Determine the (X, Y) coordinate at the center of the cell enclosing the given text.  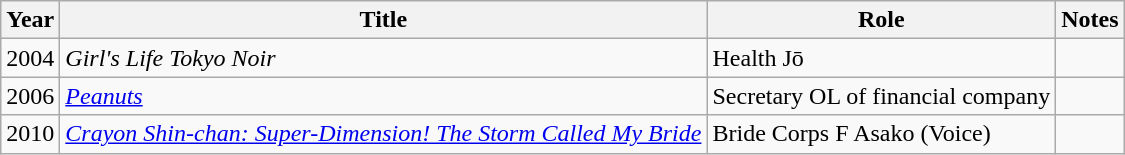
2004 (30, 58)
Girl's Life Tokyo Noir (384, 58)
Secretary OL of financial company (882, 96)
Role (882, 20)
Crayon Shin-chan: Super-Dimension! The Storm Called My Bride (384, 134)
Bride Corps F Asako (Voice) (882, 134)
Health Jō (882, 58)
Notes (1090, 20)
Year (30, 20)
2006 (30, 96)
Peanuts (384, 96)
2010 (30, 134)
Title (384, 20)
